Pinpoint the cell where the given text exists, returning its [X, Y] midpoint coordinate. 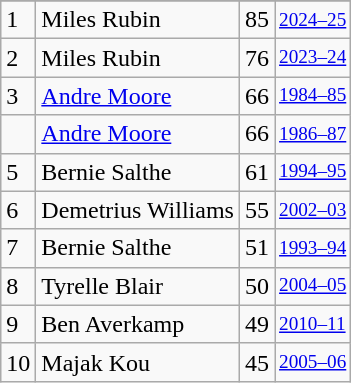
2 [18, 58]
9 [18, 324]
Majak Kou [138, 362]
61 [256, 172]
51 [256, 248]
49 [256, 324]
2004–05 [312, 286]
2024–25 [312, 20]
1986–87 [312, 134]
10 [18, 362]
1994–95 [312, 172]
2010–11 [312, 324]
Ben Averkamp [138, 324]
8 [18, 286]
Tyrelle Blair [138, 286]
7 [18, 248]
Demetrius Williams [138, 210]
55 [256, 210]
2005–06 [312, 362]
2023–24 [312, 58]
1984–85 [312, 96]
5 [18, 172]
6 [18, 210]
76 [256, 58]
2002–03 [312, 210]
50 [256, 286]
1993–94 [312, 248]
85 [256, 20]
45 [256, 362]
1 [18, 20]
3 [18, 96]
